Determine the [x, y] coordinate at the center of the cell enclosing the given text.  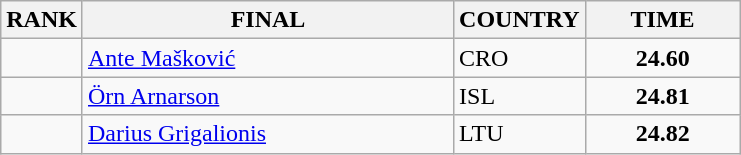
RANK [42, 20]
ISL [520, 96]
CRO [520, 58]
LTU [520, 134]
TIME [662, 20]
Ante Mašković [268, 58]
FINAL [268, 20]
Örn Arnarson [268, 96]
COUNTRY [520, 20]
24.81 [662, 96]
24.60 [662, 58]
Darius Grigalionis [268, 134]
24.82 [662, 134]
